Search for the cell housing the specified text and yield its [x, y] center coordinate. 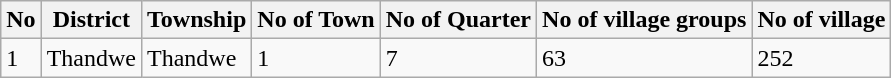
No of village [822, 20]
7 [458, 58]
No of village groups [644, 20]
No [21, 20]
Township [197, 20]
252 [822, 58]
District [91, 20]
No of Quarter [458, 20]
No of Town [316, 20]
63 [644, 58]
